Pinpoint the cell where the given text exists, returning its (x, y) midpoint coordinate. 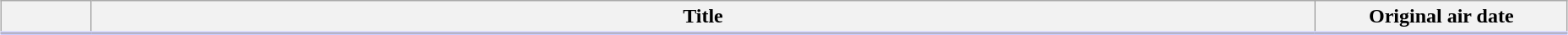
Original air date (1441, 17)
Title (703, 17)
